Detect which cell encompasses the target text, then output its (X, Y) center coordinate. 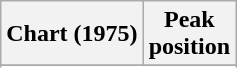
Peakposition (189, 34)
Chart (1975) (72, 34)
